For the text-containing cell, return its midpoint in [X, Y] coordinate format. 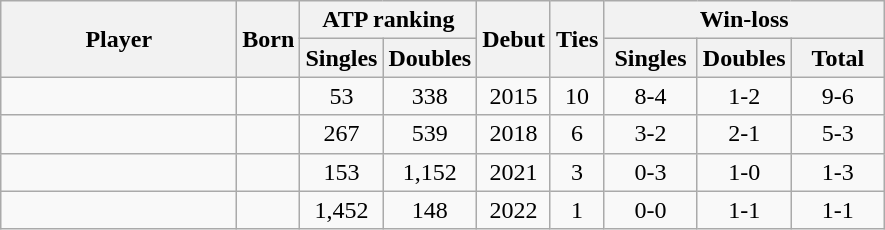
267 [342, 134]
2022 [514, 210]
1,152 [430, 172]
Player [119, 39]
8-4 [651, 96]
148 [430, 210]
Total [838, 58]
53 [342, 96]
0-3 [651, 172]
153 [342, 172]
Ties [576, 39]
10 [576, 96]
Win-loss [744, 20]
5-3 [838, 134]
9-6 [838, 96]
2018 [514, 134]
1-0 [744, 172]
ATP ranking [388, 20]
6 [576, 134]
338 [430, 96]
1-2 [744, 96]
3 [576, 172]
1 [576, 210]
Born [268, 39]
539 [430, 134]
Debut [514, 39]
2015 [514, 96]
2021 [514, 172]
1-3 [838, 172]
2-1 [744, 134]
1,452 [342, 210]
3-2 [651, 134]
0-0 [651, 210]
